From the cell containing the given text, extract its center point as (X, Y) coordinate. 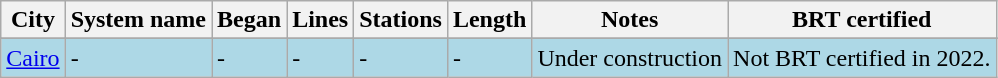
Stations (401, 20)
Cairo (33, 58)
Began (250, 20)
City (33, 20)
Length (489, 20)
System name (138, 20)
Not BRT certified in 2022. (862, 58)
Notes (630, 20)
Under construction (630, 58)
Lines (320, 20)
BRT certified (862, 20)
